Capture the cell that displays the provided text and extract its [x, y] central coordinate. 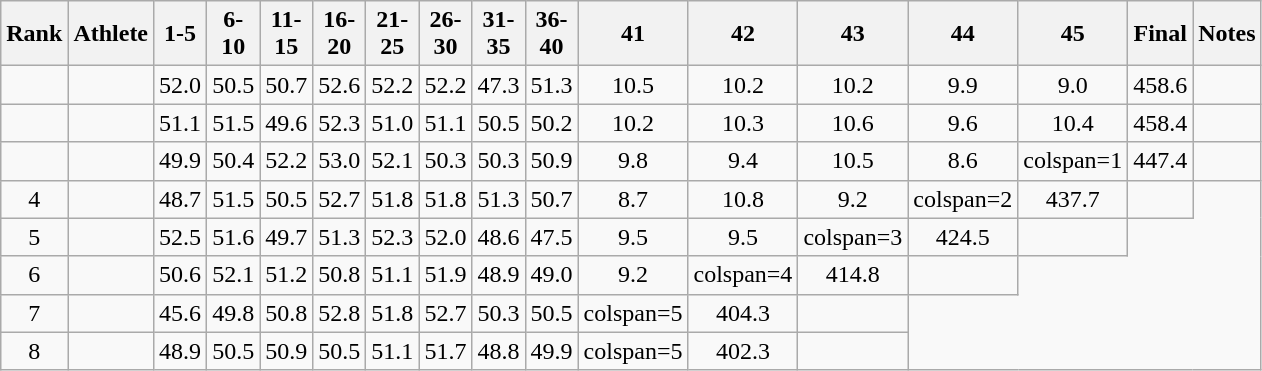
Rank [34, 34]
52.6 [340, 85]
402.3 [743, 351]
colspan=2 [963, 199]
51.2 [286, 275]
44 [963, 34]
Final [1160, 34]
8.7 [633, 199]
9.4 [743, 161]
48.8 [498, 351]
47.5 [552, 237]
45.6 [180, 313]
36-40 [552, 34]
9.9 [963, 85]
11-15 [286, 34]
47.3 [498, 85]
Notes [1227, 34]
404.3 [743, 313]
Athlete [111, 34]
48.7 [180, 199]
9.6 [963, 123]
6-10 [234, 34]
9.0 [1073, 85]
10.4 [1073, 123]
53.0 [340, 161]
447.4 [1160, 161]
50.6 [180, 275]
8 [34, 351]
10.8 [743, 199]
52.8 [340, 313]
5 [34, 237]
4 [34, 199]
458.4 [1160, 123]
51.0 [392, 123]
10.6 [853, 123]
colspan=3 [853, 237]
21-25 [392, 34]
8.6 [963, 161]
437.7 [1073, 199]
50.2 [552, 123]
48.6 [498, 237]
9.8 [633, 161]
52.5 [180, 237]
45 [1073, 34]
1-5 [180, 34]
49.0 [552, 275]
31-35 [498, 34]
49.6 [286, 123]
41 [633, 34]
424.5 [963, 237]
51.7 [446, 351]
7 [34, 313]
colspan=1 [1073, 161]
414.8 [853, 275]
51.9 [446, 275]
49.7 [286, 237]
42 [743, 34]
51.6 [234, 237]
10.3 [743, 123]
16-20 [340, 34]
6 [34, 275]
50.4 [234, 161]
49.8 [234, 313]
43 [853, 34]
458.6 [1160, 85]
26-30 [446, 34]
colspan=4 [743, 275]
